Locate the cell with the specified text and output its (X, Y) center coordinate. 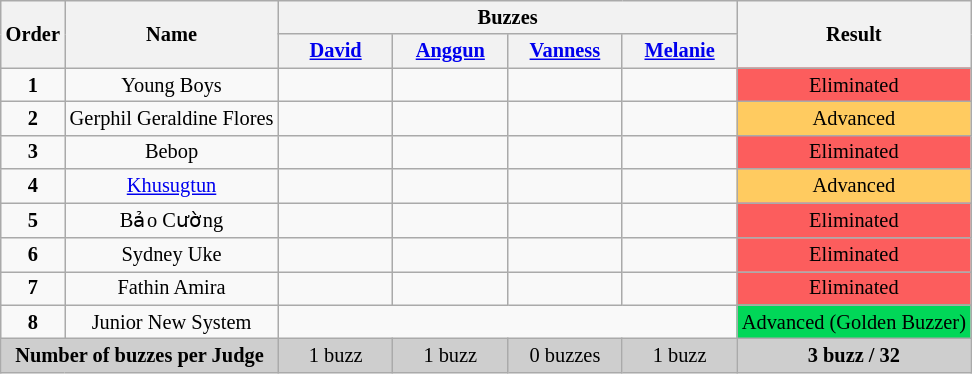
3 buzz / 32 (854, 355)
0 buzzes (566, 355)
Gerphil Geraldine Flores (172, 118)
7 (33, 288)
Vanness (566, 51)
5 (33, 220)
Fathin Amira (172, 288)
Young Boys (172, 85)
Khusugtun (172, 186)
Anggun (450, 51)
8 (33, 322)
David (336, 51)
Buzzes (508, 17)
Bebop (172, 152)
Number of buzzes per Judge (140, 355)
6 (33, 254)
Result (854, 34)
1 (33, 85)
Advanced (Golden Buzzer) (854, 322)
Melanie (680, 51)
4 (33, 186)
2 (33, 118)
3 (33, 152)
Junior New System (172, 322)
Order (33, 34)
Name (172, 34)
Bảo Cường (172, 220)
Sydney Uke (172, 254)
